Determine the [x, y] coordinate at the center of the cell enclosing the given text.  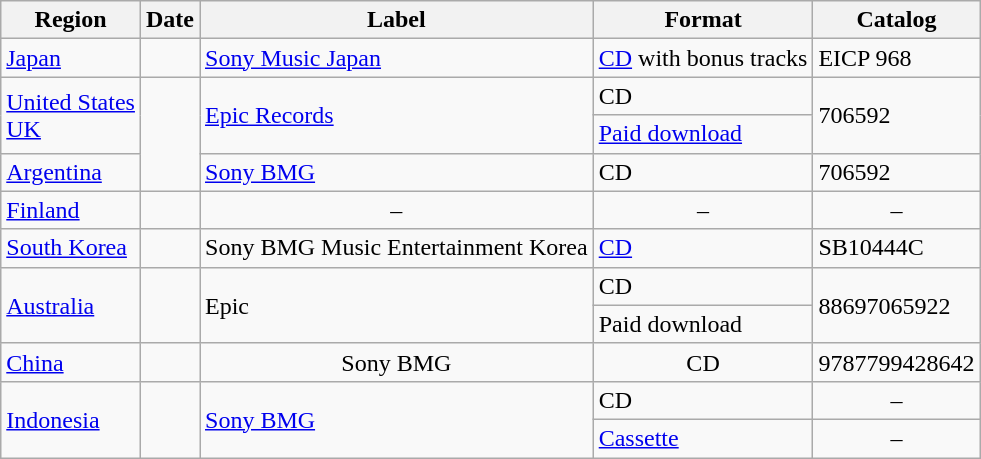
China [71, 362]
Label [397, 20]
Argentina [71, 172]
Region [71, 20]
Cassette [703, 438]
Date [170, 20]
United States UK [71, 115]
SB10444C [896, 248]
Australia [71, 305]
Sony Music Japan [397, 58]
Finland [71, 210]
Indonesia [71, 419]
Epic [397, 305]
88697065922 [896, 305]
9787799428642 [896, 362]
Japan [71, 58]
CD with bonus tracks [703, 58]
EICP 968 [896, 58]
Format [703, 20]
Catalog [896, 20]
Sony BMG Music Entertainment Korea [397, 248]
South Korea [71, 248]
Epic Records [397, 115]
